Detect which cell encompasses the target text, then output its (x, y) center coordinate. 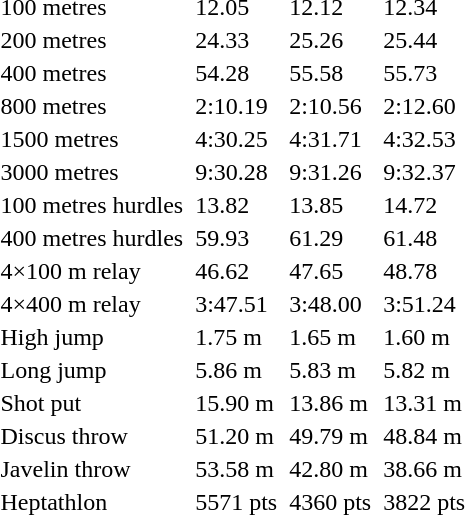
47.65 (330, 271)
9:30.28 (236, 172)
24.33 (236, 40)
55.58 (330, 73)
49.79 m (330, 436)
59.93 (236, 238)
15.90 m (236, 403)
54.28 (236, 73)
2:10.56 (330, 106)
4:30.25 (236, 139)
13.86 m (330, 403)
46.62 (236, 271)
1.75 m (236, 337)
61.29 (330, 238)
51.20 m (236, 436)
42.80 m (330, 469)
4:31.71 (330, 139)
53.58 m (236, 469)
5.86 m (236, 370)
5.83 m (330, 370)
13.85 (330, 205)
3:48.00 (330, 304)
3:47.51 (236, 304)
9:31.26 (330, 172)
1.65 m (330, 337)
25.26 (330, 40)
13.82 (236, 205)
2:10.19 (236, 106)
